For the text-containing cell, return its midpoint in (x, y) coordinate format. 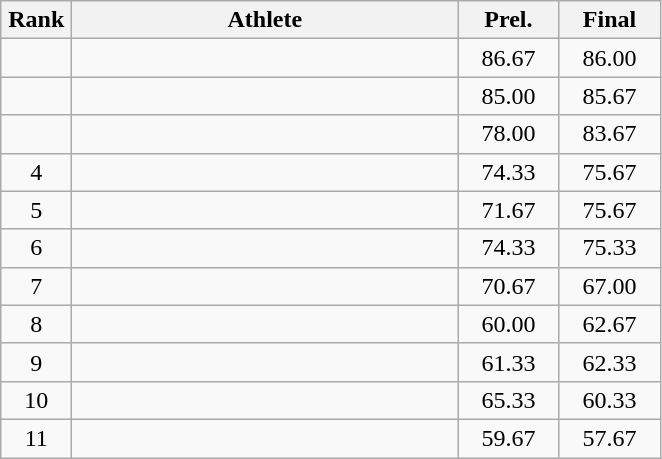
86.00 (610, 58)
65.33 (508, 400)
61.33 (508, 362)
70.67 (508, 286)
6 (36, 248)
71.67 (508, 210)
75.33 (610, 248)
10 (36, 400)
7 (36, 286)
85.67 (610, 96)
60.00 (508, 324)
83.67 (610, 134)
59.67 (508, 438)
62.67 (610, 324)
Athlete (265, 20)
86.67 (508, 58)
9 (36, 362)
78.00 (508, 134)
4 (36, 172)
85.00 (508, 96)
8 (36, 324)
Rank (36, 20)
Prel. (508, 20)
5 (36, 210)
67.00 (610, 286)
57.67 (610, 438)
11 (36, 438)
Final (610, 20)
62.33 (610, 362)
60.33 (610, 400)
